Return [x, y] of the center of cell containing provided text 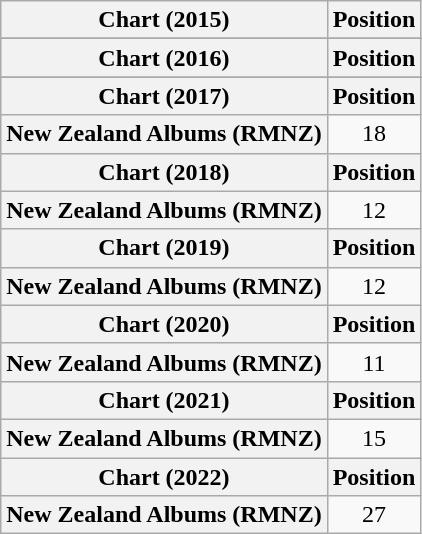
Chart (2021) [164, 400]
Chart (2018) [164, 172]
Chart (2022) [164, 477]
Chart (2019) [164, 248]
15 [374, 438]
Chart (2017) [164, 96]
Chart (2020) [164, 324]
27 [374, 515]
Chart (2015) [164, 20]
Chart (2016) [164, 58]
11 [374, 362]
18 [374, 134]
